Extract the [x, y] coordinate from the center of the cell holding the provided text.  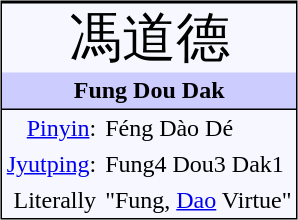
Féng Dào Dé [198, 128]
Fung4 Dou3 Dak1 [198, 164]
Fung Dou Dak [149, 91]
Jyutping: [51, 164]
Literally [51, 200]
Pinyin: [51, 128]
"Fung, Dao Virtue" [198, 200]
馮道德 [149, 37]
